Return the (X, Y) coordinate for the center point of the cell that contains the specified text.  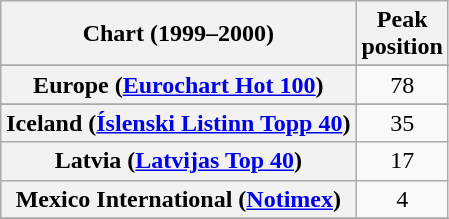
4 (402, 199)
Chart (1999–2000) (178, 34)
78 (402, 85)
Iceland (Íslenski Listinn Topp 40) (178, 123)
35 (402, 123)
17 (402, 161)
Mexico International (Notimex) (178, 199)
Europe (Eurochart Hot 100) (178, 85)
Peakposition (402, 34)
Latvia (Latvijas Top 40) (178, 161)
